Output the [x, y] coordinate of the center of the cell containing the given text.  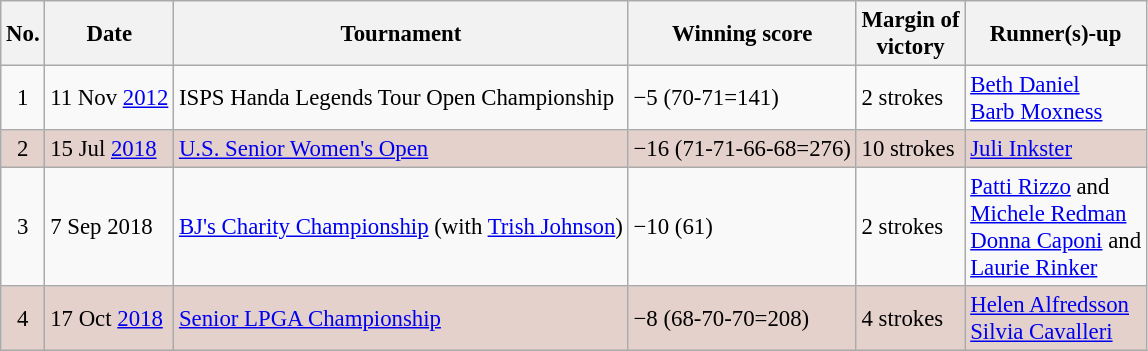
−16 (71-71-66-68=276) [742, 149]
4 strokes [910, 318]
Patti Rizzo and Michele Redman Donna Caponi and Laurie Rinker [1056, 228]
10 strokes [910, 149]
Beth Daniel Barb Moxness [1056, 98]
−10 (61) [742, 228]
Runner(s)-up [1056, 34]
Date [110, 34]
U.S. Senior Women's Open [402, 149]
17 Oct 2018 [110, 318]
4 [23, 318]
Senior LPGA Championship [402, 318]
−5 (70-71=141) [742, 98]
No. [23, 34]
Winning score [742, 34]
Tournament [402, 34]
−8 (68-70-70=208) [742, 318]
3 [23, 228]
Margin ofvictory [910, 34]
Juli Inkster [1056, 149]
Helen Alfredsson Silvia Cavalleri [1056, 318]
1 [23, 98]
11 Nov 2012 [110, 98]
7 Sep 2018 [110, 228]
2 [23, 149]
ISPS Handa Legends Tour Open Championship [402, 98]
BJ's Charity Championship (with Trish Johnson) [402, 228]
15 Jul 2018 [110, 149]
